Search for the cell housing the specified text and yield its (X, Y) center coordinate. 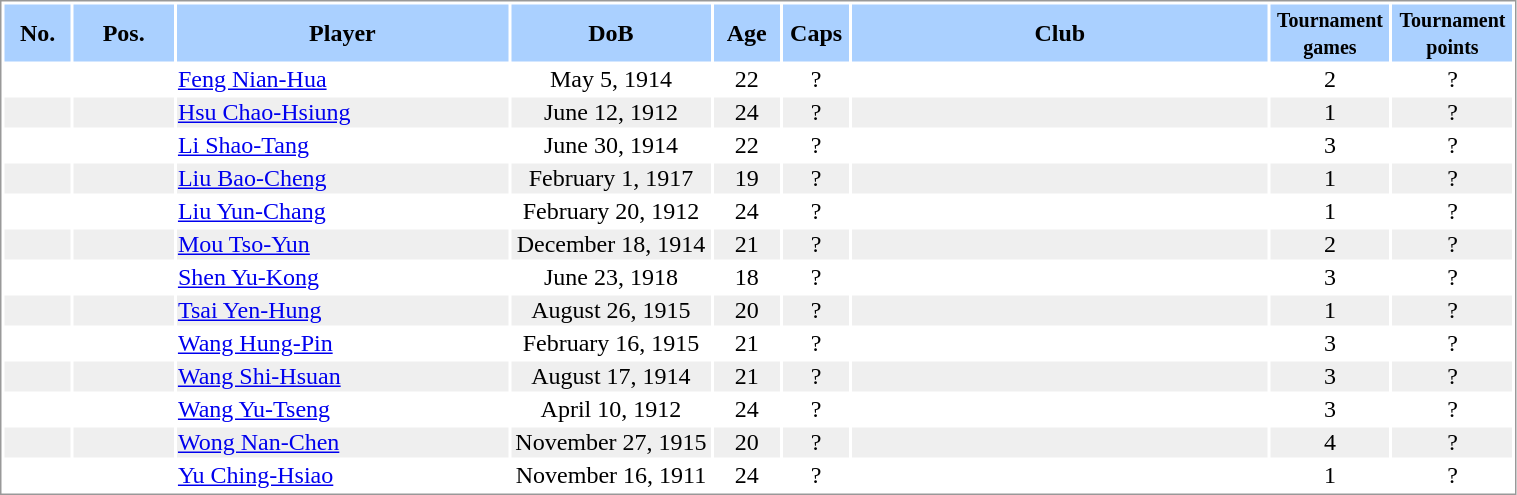
August 26, 1915 (610, 311)
May 5, 1914 (610, 79)
DoB (610, 32)
Liu Yun-Chang (342, 211)
Wang Hung-Pin (342, 343)
Caps (816, 32)
November 27, 1915 (610, 443)
Player (342, 32)
Tournamentgames (1330, 32)
Wang Shi-Hsuan (342, 377)
18 (747, 277)
Shen Yu-Kong (342, 277)
Wang Yu-Tseng (342, 409)
April 10, 1912 (610, 409)
Tournamentpoints (1453, 32)
February 1, 1917 (610, 179)
June 23, 1918 (610, 277)
Mou Tso-Yun (342, 245)
4 (1330, 443)
Tsai Yen-Hung (342, 311)
Wong Nan-Chen (342, 443)
Age (747, 32)
August 17, 1914 (610, 377)
December 18, 1914 (610, 245)
February 20, 1912 (610, 211)
Hsu Chao-Hsiung (342, 113)
February 16, 1915 (610, 343)
November 16, 1911 (610, 475)
Club (1060, 32)
19 (747, 179)
June 30, 1914 (610, 145)
Yu Ching-Hsiao (342, 475)
June 12, 1912 (610, 113)
Feng Nian-Hua (342, 79)
No. (37, 32)
Li Shao-Tang (342, 145)
Pos. (124, 32)
Liu Bao-Cheng (342, 179)
